Determine the [X, Y] coordinate at the center of the cell enclosing the given text.  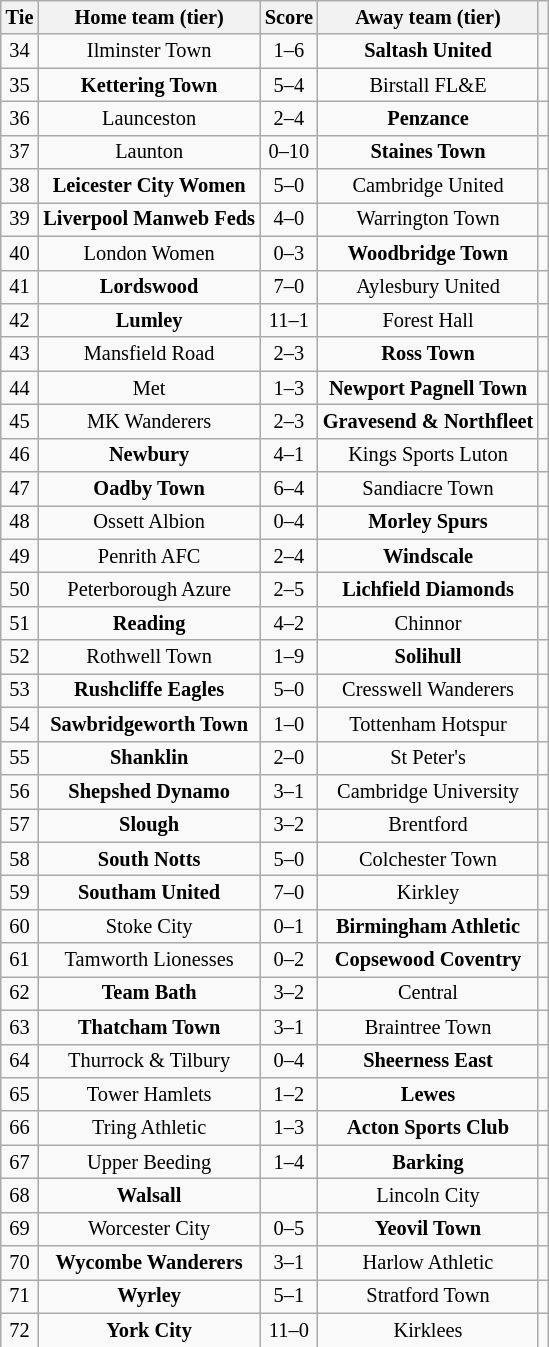
Launceston [149, 118]
35 [20, 85]
South Notts [149, 859]
Tottenham Hotspur [428, 724]
69 [20, 1229]
Warrington Town [428, 219]
Thatcham Town [149, 1027]
38 [20, 186]
Ossett Albion [149, 522]
Team Bath [149, 993]
72 [20, 1330]
64 [20, 1061]
Staines Town [428, 152]
71 [20, 1296]
Kirkley [428, 892]
58 [20, 859]
Home team (tier) [149, 17]
44 [20, 388]
Stratford Town [428, 1296]
Central [428, 993]
2–0 [289, 758]
Chinnor [428, 623]
Shepshed Dynamo [149, 791]
0–2 [289, 960]
Ross Town [428, 354]
2–5 [289, 589]
Mansfield Road [149, 354]
Birmingham Athletic [428, 926]
Tower Hamlets [149, 1094]
11–1 [289, 320]
0–10 [289, 152]
66 [20, 1128]
56 [20, 791]
Birstall FL&E [428, 85]
46 [20, 455]
43 [20, 354]
Sandiacre Town [428, 489]
Walsall [149, 1195]
5–4 [289, 85]
Lichfield Diamonds [428, 589]
Morley Spurs [428, 522]
6–4 [289, 489]
Sheerness East [428, 1061]
Peterborough Azure [149, 589]
Shanklin [149, 758]
Rushcliffe Eagles [149, 690]
59 [20, 892]
Cambridge United [428, 186]
Stoke City [149, 926]
63 [20, 1027]
Solihull [428, 657]
4–1 [289, 455]
Newbury [149, 455]
Braintree Town [428, 1027]
Leicester City Women [149, 186]
Sawbridgeworth Town [149, 724]
Score [289, 17]
11–0 [289, 1330]
Met [149, 388]
Kings Sports Luton [428, 455]
St Peter's [428, 758]
Tring Athletic [149, 1128]
65 [20, 1094]
1–0 [289, 724]
Acton Sports Club [428, 1128]
Wyrley [149, 1296]
Lumley [149, 320]
Lincoln City [428, 1195]
Cambridge University [428, 791]
1–4 [289, 1162]
Yeovil Town [428, 1229]
Lordswood [149, 287]
Barking [428, 1162]
Newport Pagnell Town [428, 388]
68 [20, 1195]
Cresswell Wanderers [428, 690]
70 [20, 1263]
Away team (tier) [428, 17]
Launton [149, 152]
5–1 [289, 1296]
Upper Beeding [149, 1162]
54 [20, 724]
4–0 [289, 219]
62 [20, 993]
Harlow Athletic [428, 1263]
36 [20, 118]
34 [20, 51]
Southam United [149, 892]
41 [20, 287]
Liverpool Manweb Feds [149, 219]
67 [20, 1162]
45 [20, 421]
47 [20, 489]
39 [20, 219]
Tie [20, 17]
Saltash United [428, 51]
57 [20, 825]
Copsewood Coventry [428, 960]
Woodbridge Town [428, 253]
48 [20, 522]
0–3 [289, 253]
Colchester Town [428, 859]
Thurrock & Tilbury [149, 1061]
Rothwell Town [149, 657]
37 [20, 152]
60 [20, 926]
Lewes [428, 1094]
40 [20, 253]
London Women [149, 253]
52 [20, 657]
Slough [149, 825]
51 [20, 623]
Wycombe Wanderers [149, 1263]
York City [149, 1330]
Gravesend & Northfleet [428, 421]
Kirklees [428, 1330]
0–1 [289, 926]
4–2 [289, 623]
53 [20, 690]
Tamworth Lionesses [149, 960]
Brentford [428, 825]
49 [20, 556]
Reading [149, 623]
Kettering Town [149, 85]
Worcester City [149, 1229]
1–9 [289, 657]
MK Wanderers [149, 421]
1–2 [289, 1094]
Oadby Town [149, 489]
Ilminster Town [149, 51]
Penrith AFC [149, 556]
0–5 [289, 1229]
1–6 [289, 51]
Windscale [428, 556]
42 [20, 320]
Aylesbury United [428, 287]
61 [20, 960]
50 [20, 589]
Forest Hall [428, 320]
55 [20, 758]
Penzance [428, 118]
